Find where the given text appears and provide that cell's center as [x, y] coordinate. 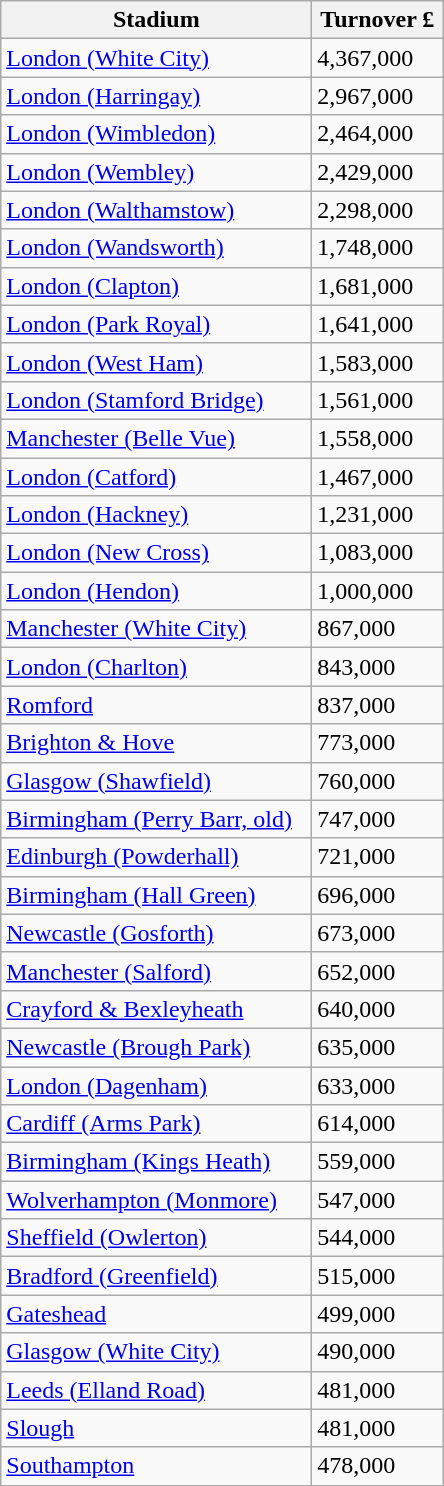
2,298,000 [378, 210]
Brighton & Hove [156, 743]
Manchester (White City) [156, 629]
Sheffield (Owlerton) [156, 1238]
Leeds (Elland Road) [156, 1390]
London (Wandsworth) [156, 248]
London (Dagenham) [156, 1085]
Birmingham (Perry Barr, old) [156, 819]
London (Hackney) [156, 515]
773,000 [378, 743]
1,583,000 [378, 362]
499,000 [378, 1314]
Glasgow (Shawfield) [156, 781]
London (New Cross) [156, 553]
478,000 [378, 1466]
London (Hendon) [156, 591]
673,000 [378, 933]
1,748,000 [378, 248]
515,000 [378, 1276]
635,000 [378, 1047]
Slough [156, 1428]
1,083,000 [378, 553]
2,429,000 [378, 172]
London (White City) [156, 58]
Manchester (Salford) [156, 971]
747,000 [378, 819]
Newcastle (Gosforth) [156, 933]
1,681,000 [378, 286]
652,000 [378, 971]
760,000 [378, 781]
Wolverhampton (Monmore) [156, 1200]
490,000 [378, 1352]
Turnover £ [378, 20]
Edinburgh (Powderhall) [156, 857]
633,000 [378, 1085]
Stadium [156, 20]
London (Charlton) [156, 667]
London (Harringay) [156, 96]
1,467,000 [378, 477]
London (Wembley) [156, 172]
721,000 [378, 857]
Crayford & Bexleyheath [156, 1009]
Gateshead [156, 1314]
Southampton [156, 1466]
614,000 [378, 1124]
London (Clapton) [156, 286]
Birmingham (Kings Heath) [156, 1162]
696,000 [378, 895]
London (Walthamstow) [156, 210]
1,558,000 [378, 438]
Glasgow (White City) [156, 1352]
London (Catford) [156, 477]
547,000 [378, 1200]
1,641,000 [378, 324]
2,967,000 [378, 96]
London (Wimbledon) [156, 134]
640,000 [378, 1009]
London (West Ham) [156, 362]
1,231,000 [378, 515]
Bradford (Greenfield) [156, 1276]
1,561,000 [378, 400]
559,000 [378, 1162]
London (Park Royal) [156, 324]
Manchester (Belle Vue) [156, 438]
1,000,000 [378, 591]
2,464,000 [378, 134]
London (Stamford Bridge) [156, 400]
Cardiff (Arms Park) [156, 1124]
Newcastle (Brough Park) [156, 1047]
Romford [156, 705]
837,000 [378, 705]
867,000 [378, 629]
544,000 [378, 1238]
843,000 [378, 667]
4,367,000 [378, 58]
Birmingham (Hall Green) [156, 895]
